Extract the [X, Y] coordinate from the center of the cell holding the provided text.  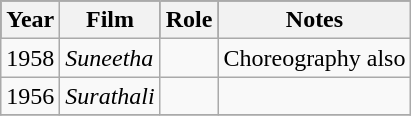
1956 [30, 96]
Role [189, 20]
Notes [314, 20]
Choreography also [314, 58]
Suneetha [110, 58]
Surathali [110, 96]
Film [110, 20]
1958 [30, 58]
Year [30, 20]
